Detect which cell encompasses the target text, then output its [x, y] center coordinate. 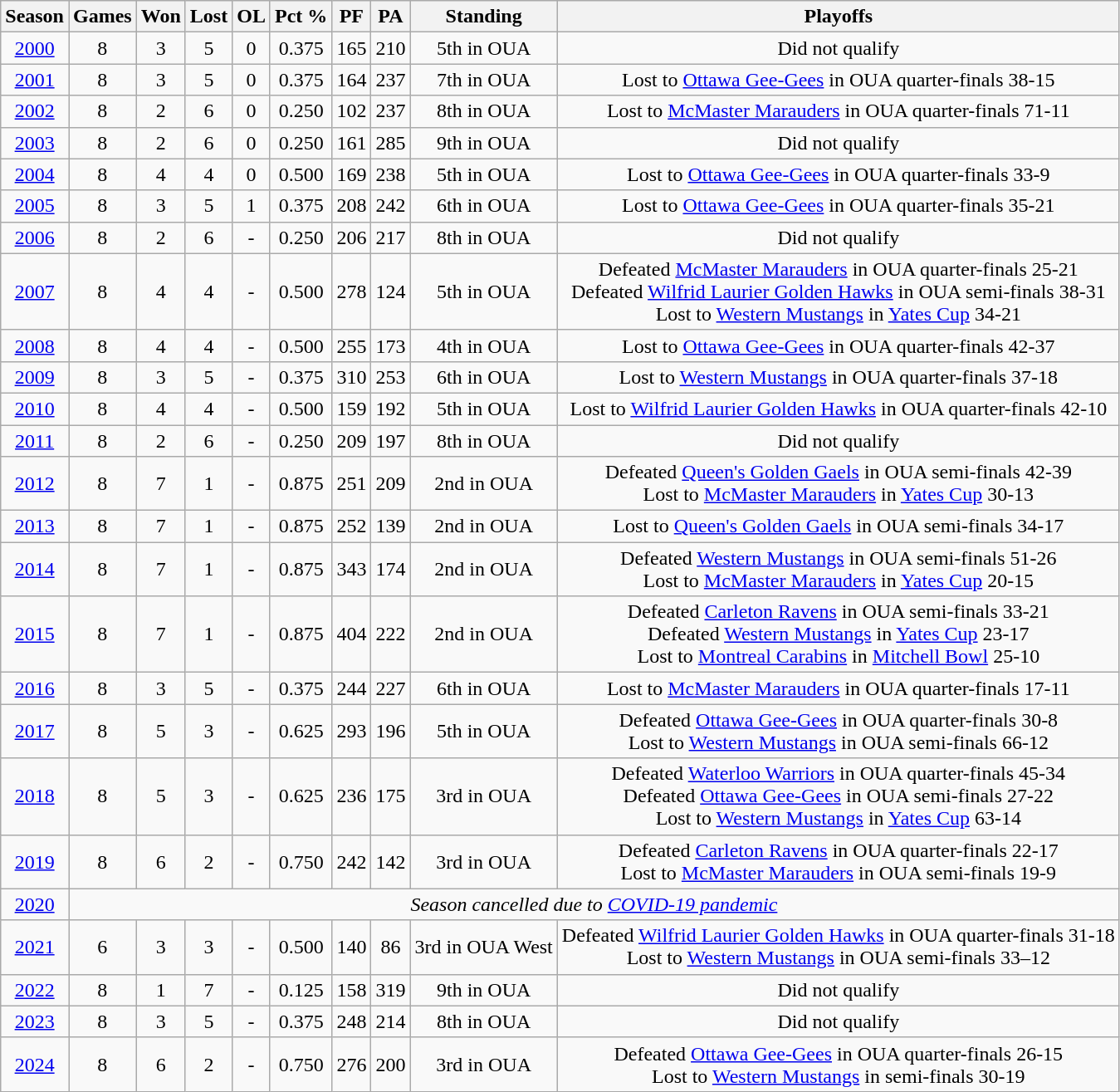
174 [390, 570]
140 [352, 947]
Lost [208, 17]
Lost to Western Mustangs in OUA quarter-finals 37-18 [839, 377]
253 [390, 377]
173 [390, 345]
276 [352, 1065]
Season [35, 17]
Playoffs [839, 17]
238 [390, 174]
2005 [35, 206]
343 [352, 570]
255 [352, 345]
2011 [35, 441]
236 [352, 796]
Defeated Waterloo Warriors in OUA quarter-finals 45-34Defeated Ottawa Gee-Gees in OUA semi-finals 27-22Lost to Western Mustangs in Yates Cup 63-14 [839, 796]
293 [352, 731]
197 [390, 441]
Lost to Ottawa Gee-Gees in OUA quarter-finals 33-9 [839, 174]
159 [352, 409]
142 [390, 862]
217 [390, 237]
Season cancelled due to COVID-19 pandemic [594, 904]
PF [352, 17]
2021 [35, 947]
2020 [35, 904]
210 [390, 48]
175 [390, 796]
2012 [35, 483]
2024 [35, 1065]
Pct % [301, 17]
7th in OUA [483, 80]
252 [352, 526]
2004 [35, 174]
Games [102, 17]
Defeated Western Mustangs in OUA semi-finals 51-26Lost to McMaster Marauders in Yates Cup 20-15 [839, 570]
3rd in OUA West [483, 947]
2010 [35, 409]
2014 [35, 570]
206 [352, 237]
164 [352, 80]
278 [352, 291]
Lost to Ottawa Gee-Gees in OUA quarter-finals 38-15 [839, 80]
2002 [35, 111]
86 [390, 947]
319 [390, 990]
161 [352, 143]
196 [390, 731]
2018 [35, 796]
Defeated Queen's Golden Gaels in OUA semi-finals 42-39Lost to McMaster Marauders in Yates Cup 30-13 [839, 483]
Lost to Wilfrid Laurier Golden Hawks in OUA quarter-finals 42-10 [839, 409]
2016 [35, 688]
158 [352, 990]
2008 [35, 345]
227 [390, 688]
2009 [35, 377]
2013 [35, 526]
2019 [35, 862]
Lost to Queen's Golden Gaels in OUA semi-finals 34-17 [839, 526]
Lost to Ottawa Gee-Gees in OUA quarter-finals 35-21 [839, 206]
Standing [483, 17]
285 [390, 143]
Lost to McMaster Marauders in OUA quarter-finals 71-11 [839, 111]
2006 [35, 237]
2017 [35, 731]
2015 [35, 634]
2001 [35, 80]
251 [352, 483]
4th in OUA [483, 345]
Defeated Ottawa Gee-Gees in OUA quarter-finals 30-8Lost to Western Mustangs in OUA semi-finals 66-12 [839, 731]
Defeated Wilfrid Laurier Golden Hawks in OUA quarter-finals 31-18Lost to Western Mustangs in OUA semi-finals 33–12 [839, 947]
169 [352, 174]
214 [390, 1021]
Defeated Carleton Ravens in OUA quarter-finals 22-17Lost to McMaster Marauders in OUA semi-finals 19-9 [839, 862]
310 [352, 377]
Defeated Carleton Ravens in OUA semi-finals 33-21Defeated Western Mustangs in Yates Cup 23-17Lost to Montreal Carabins in Mitchell Bowl 25-10 [839, 634]
165 [352, 48]
200 [390, 1065]
2007 [35, 291]
2023 [35, 1021]
Won [161, 17]
2000 [35, 48]
2003 [35, 143]
124 [390, 291]
222 [390, 634]
404 [352, 634]
Lost to McMaster Marauders in OUA quarter-finals 17-11 [839, 688]
Defeated Ottawa Gee-Gees in OUA quarter-finals 26-15Lost to Western Mustangs in semi-finals 30-19 [839, 1065]
0.125 [301, 990]
102 [352, 111]
192 [390, 409]
OL [252, 17]
PA [390, 17]
208 [352, 206]
248 [352, 1021]
244 [352, 688]
2022 [35, 990]
Lost to Ottawa Gee-Gees in OUA quarter-finals 42-37 [839, 345]
139 [390, 526]
